Pinpoint the cell where the given text exists, returning its (X, Y) midpoint coordinate. 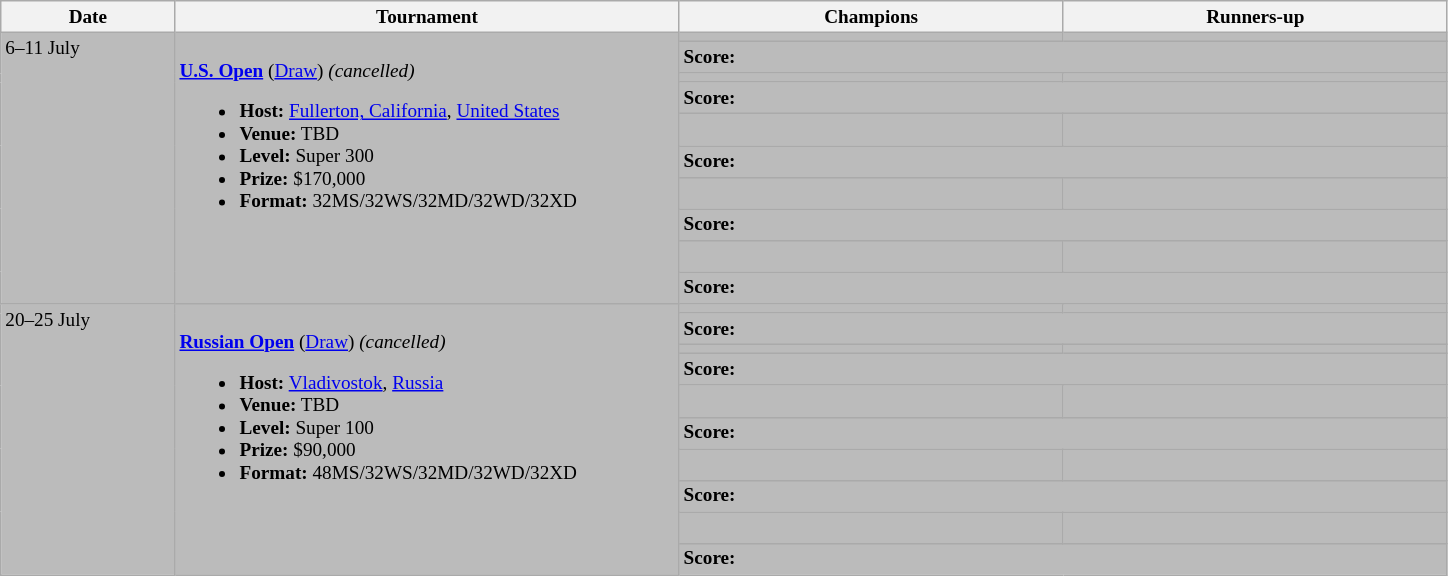
Champions (871, 17)
Russian Open (Draw) (cancelled)Host: Vladivostok, RussiaVenue: TBDLevel: Super 100Prize: $90,000Format: 48MS/32WS/32MD/32WD/32XD (427, 440)
20–25 July (88, 440)
6–11 July (88, 168)
Runners-up (1255, 17)
Date (88, 17)
Tournament (427, 17)
U.S. Open (Draw) (cancelled)Host: Fullerton, California, United StatesVenue: TBDLevel: Super 300Prize: $170,000Format: 32MS/32WS/32MD/32WD/32XD (427, 168)
